Search for the cell housing the specified text and yield its (X, Y) center coordinate. 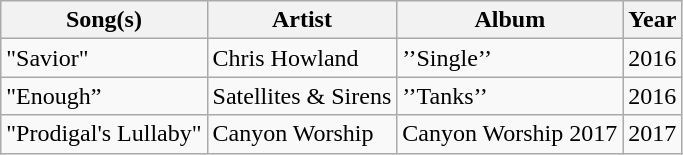
’’Single’’ (510, 58)
"Enough” (104, 96)
Satellites & Sirens (302, 96)
’’Tanks’’ (510, 96)
Song(s) (104, 20)
Artist (302, 20)
"Prodigal's Lullaby" (104, 134)
"Savior" (104, 58)
Chris Howland (302, 58)
2017 (652, 134)
Album (510, 20)
Year (652, 20)
Canyon Worship 2017 (510, 134)
Canyon Worship (302, 134)
